From the cell containing the given text, extract its center point as [X, Y] coordinate. 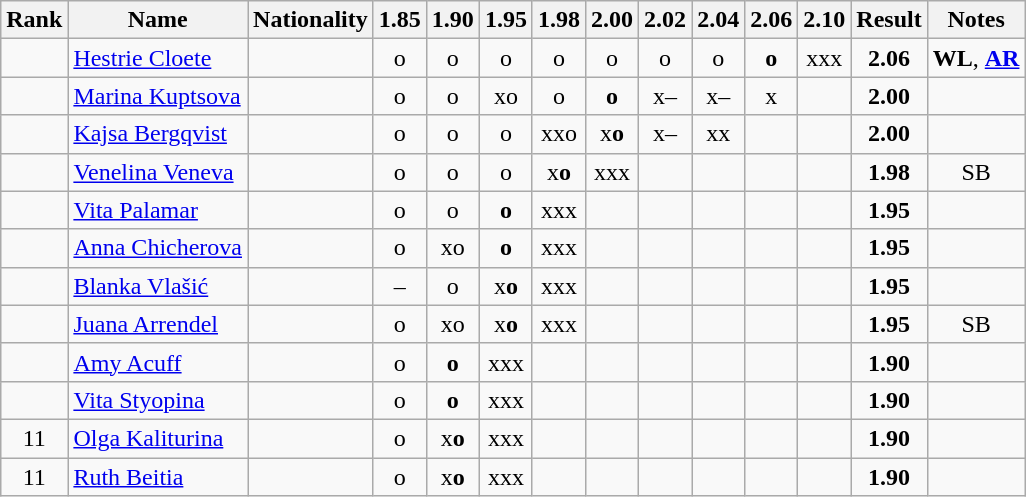
Kajsa Bergqvist [158, 134]
x [772, 96]
Ruth Beitia [158, 477]
Nationality [311, 20]
2.04 [718, 20]
1.85 [400, 20]
Name [158, 20]
Hestrie Cloete [158, 58]
WL, AR [976, 58]
Blanka Vlašić [158, 286]
Anna Chicherova [158, 248]
Vita Styopina [158, 400]
Olga Kaliturina [158, 438]
2.10 [824, 20]
Amy Acuff [158, 362]
Vita Palamar [158, 210]
Notes [976, 20]
Juana Arrendel [158, 324]
Result [889, 20]
Rank [34, 20]
2.02 [666, 20]
Marina Kuptsova [158, 96]
– [400, 286]
xxo [558, 134]
Venelina Veneva [158, 172]
xx [718, 134]
